Determine the (x, y) coordinate at the center of the cell enclosing the given text.  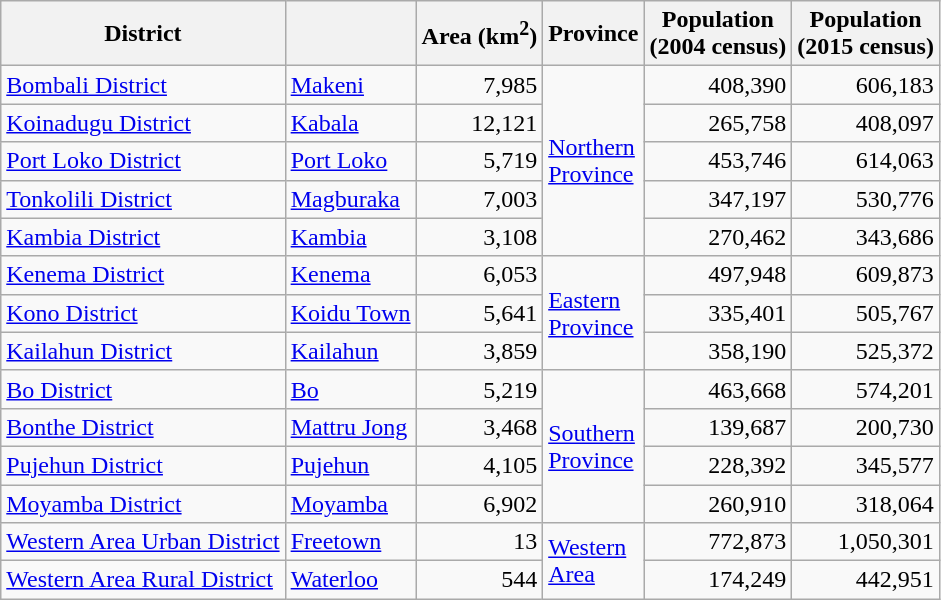
Population (2015 census) (866, 34)
505,767 (866, 313)
District (143, 34)
Western Area Rural District (143, 580)
408,097 (866, 123)
614,063 (866, 161)
260,910 (718, 503)
335,401 (718, 313)
Freetown (350, 542)
606,183 (866, 85)
530,776 (866, 199)
318,064 (866, 503)
609,873 (866, 275)
174,249 (718, 580)
228,392 (718, 465)
Eastern Province (594, 313)
Western Area Urban District (143, 542)
358,190 (718, 351)
Area (km2) (480, 34)
Koidu Town (350, 313)
3,859 (480, 351)
270,462 (718, 237)
343,686 (866, 237)
Koinadugu District (143, 123)
347,197 (718, 199)
453,746 (718, 161)
Kailahun (350, 351)
6,902 (480, 503)
Population (2004 census) (718, 34)
497,948 (718, 275)
5,219 (480, 389)
4,105 (480, 465)
Tonkolili District (143, 199)
7,985 (480, 85)
Port Loko District (143, 161)
442,951 (866, 580)
6,053 (480, 275)
772,873 (718, 542)
345,577 (866, 465)
13 (480, 542)
Kenema (350, 275)
Moyamba (350, 503)
Moyamba District (143, 503)
Bo District (143, 389)
Kabala (350, 123)
544 (480, 580)
Port Loko (350, 161)
408,390 (718, 85)
Western Area (594, 561)
Bombali District (143, 85)
3,108 (480, 237)
Magburaka (350, 199)
Mattru Jong (350, 427)
Province (594, 34)
574,201 (866, 389)
Bo (350, 389)
Pujehun District (143, 465)
5,719 (480, 161)
Pujehun (350, 465)
7,003 (480, 199)
Kono District (143, 313)
265,758 (718, 123)
12,121 (480, 123)
Makeni (350, 85)
Kambia (350, 237)
Southern Province (594, 446)
463,668 (718, 389)
139,687 (718, 427)
5,641 (480, 313)
Kailahun District (143, 351)
200,730 (866, 427)
525,372 (866, 351)
Kambia District (143, 237)
1,050,301 (866, 542)
Northern Province (594, 161)
Kenema District (143, 275)
Waterloo (350, 580)
3,468 (480, 427)
Bonthe District (143, 427)
